Scan for the cell matching the given text and deliver its (X, Y) coordinate at center. 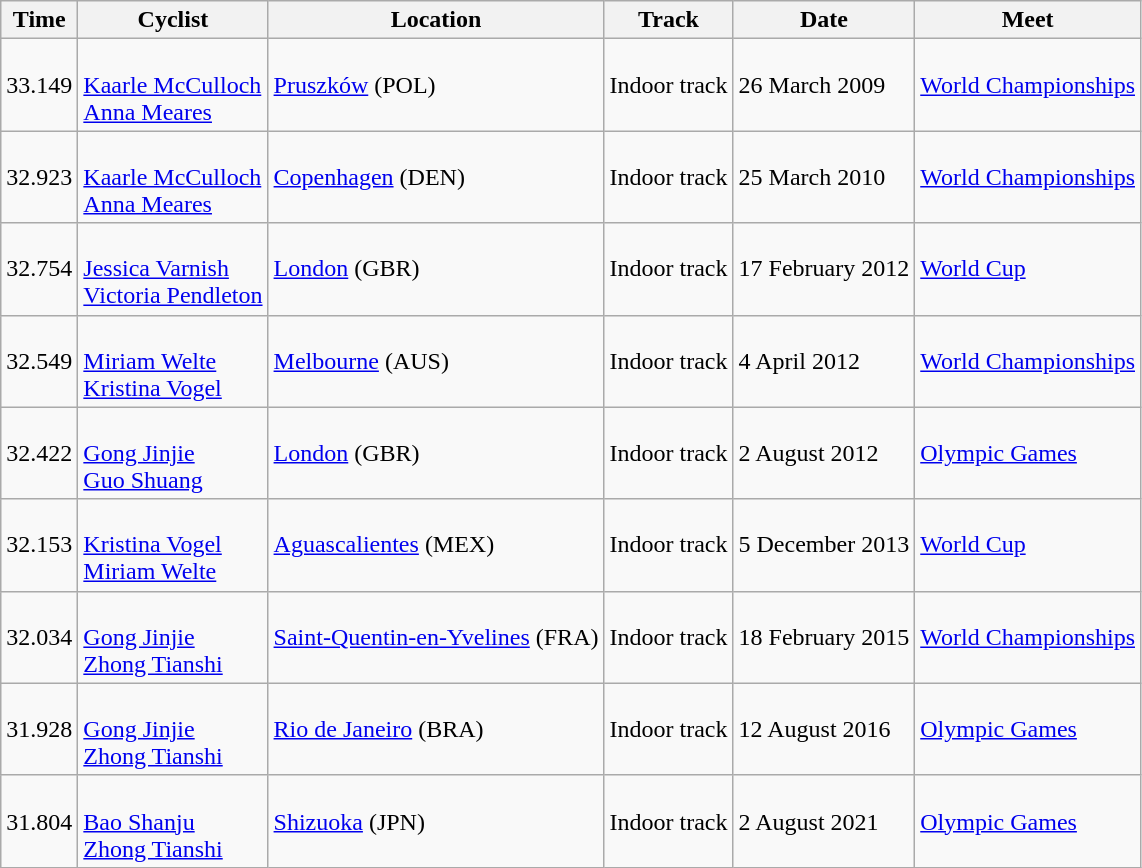
Copenhagen (DEN) (436, 177)
12 August 2016 (824, 729)
Bao ShanjuZhong Tianshi (173, 821)
32.034 (40, 637)
Time (40, 20)
Shizuoka (JPN) (436, 821)
26 March 2009 (824, 85)
2 August 2021 (824, 821)
Miriam WelteKristina Vogel (173, 361)
Date (824, 20)
Cyclist (173, 20)
Track (668, 20)
Pruszków (POL) (436, 85)
Melbourne (AUS) (436, 361)
31.928 (40, 729)
Gong JinjieGuo Shuang (173, 453)
Rio de Janeiro (BRA) (436, 729)
Jessica VarnishVictoria Pendleton (173, 269)
Saint-Quentin-en-Yvelines (FRA) (436, 637)
Kristina VogelMiriam Welte (173, 545)
32.923 (40, 177)
25 March 2010 (824, 177)
31.804 (40, 821)
32.549 (40, 361)
2 August 2012 (824, 453)
32.422 (40, 453)
4 April 2012 (824, 361)
Aguascalientes (MEX) (436, 545)
18 February 2015 (824, 637)
Location (436, 20)
5 December 2013 (824, 545)
32.153 (40, 545)
33.149 (40, 85)
32.754 (40, 269)
Meet (1028, 20)
17 February 2012 (824, 269)
